For the text-containing cell, return its midpoint in [X, Y] coordinate format. 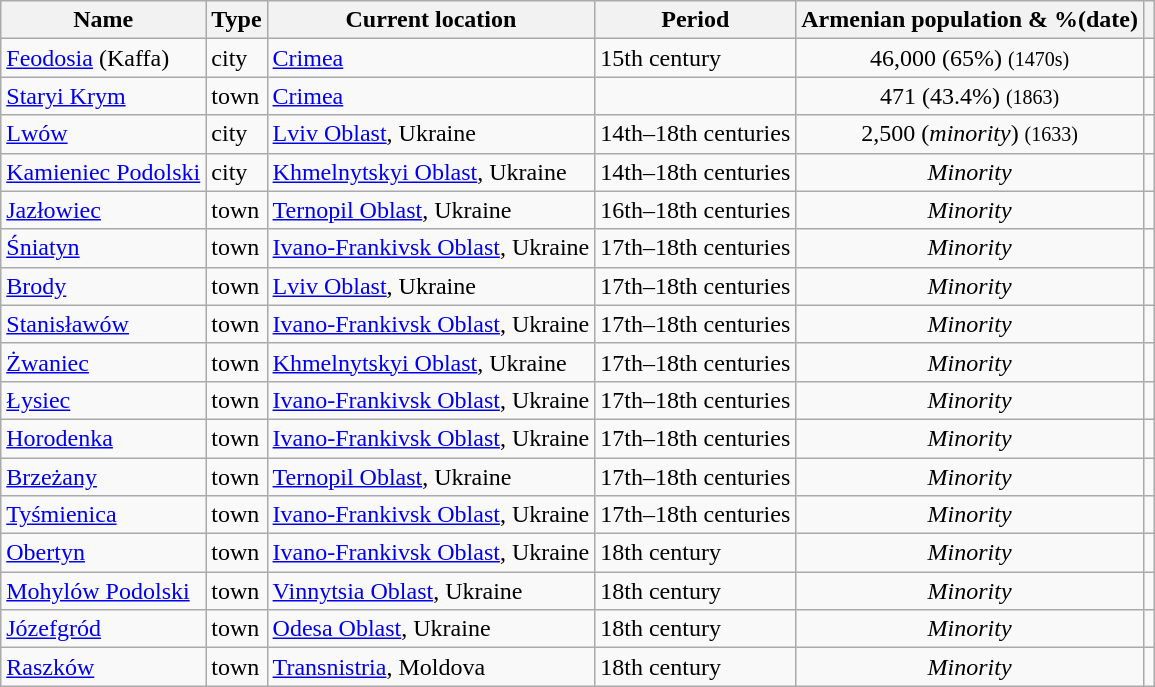
Period [696, 20]
Józefgród [104, 629]
Jazłowiec [104, 210]
Staryi Krym [104, 96]
Śniatyn [104, 248]
Obertyn [104, 553]
Vinnytsia Oblast, Ukraine [431, 591]
Current location [431, 20]
Łysiec [104, 400]
Armenian population & %(date) [970, 20]
Raszków [104, 667]
16th–18th centuries [696, 210]
46,000 (65%) (1470s) [970, 58]
2,500 (minority) (1633) [970, 134]
471 (43.4%) (1863) [970, 96]
Type [236, 20]
Horodenka [104, 438]
Odesa Oblast, Ukraine [431, 629]
15th century [696, 58]
Transnistria, Moldova [431, 667]
Brzeżany [104, 477]
Stanisławów [104, 324]
Żwaniec [104, 362]
Tyśmienica [104, 515]
Lwów [104, 134]
Name [104, 20]
Brody [104, 286]
Kamieniec Podolski [104, 172]
Feodosia (Kaffa) [104, 58]
Mohylów Podolski [104, 591]
